For the text-containing cell, return its midpoint in [X, Y] coordinate format. 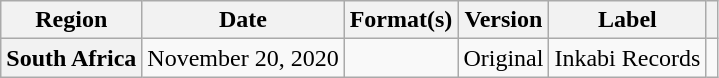
Version [504, 20]
Region [72, 20]
Date [243, 20]
November 20, 2020 [243, 58]
Format(s) [401, 20]
Inkabi Records [628, 58]
Label [628, 20]
Original [504, 58]
South Africa [72, 58]
